Provide the (x, y) coordinate of the cell's center where the given text is located.  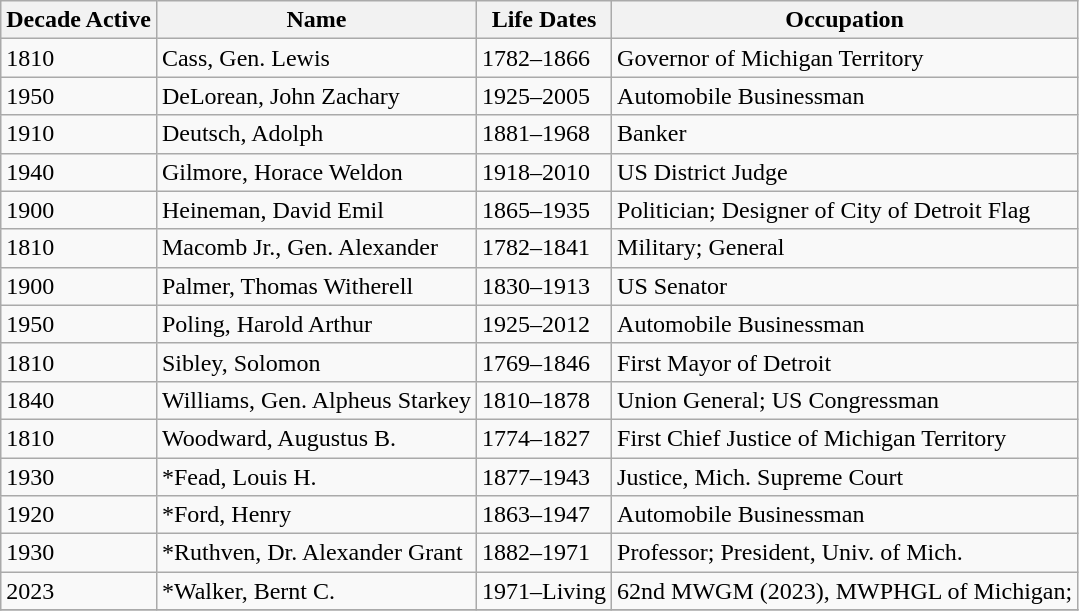
1865–1935 (544, 210)
Palmer, Thomas Witherell (316, 286)
*Ford, Henry (316, 515)
1971–Living (544, 591)
1769–1846 (544, 362)
Williams, Gen. Alpheus Starkey (316, 400)
Poling, Harold Arthur (316, 324)
DeLorean, John Zachary (316, 96)
1910 (79, 134)
1782–1841 (544, 248)
Union General; US Congressman (845, 400)
Heineman, David Emil (316, 210)
*Fead, Louis H. (316, 477)
1920 (79, 515)
*Ruthven, Dr. Alexander Grant (316, 553)
Name (316, 20)
US Senator (845, 286)
Professor; President, Univ. of Mich. (845, 553)
Deutsch, Adolph (316, 134)
1881–1968 (544, 134)
Politician; Designer of City of Detroit Flag (845, 210)
1925–2012 (544, 324)
1940 (79, 172)
1882–1971 (544, 553)
Decade Active (79, 20)
1782–1866 (544, 58)
1918–2010 (544, 172)
Life Dates (544, 20)
Woodward, Augustus B. (316, 438)
62nd MWGM (2023), MWPHGL of Michigan; (845, 591)
1774–1827 (544, 438)
First Mayor of Detroit (845, 362)
Sibley, Solomon (316, 362)
Cass, Gen. Lewis (316, 58)
1840 (79, 400)
Banker (845, 134)
1810–1878 (544, 400)
1877–1943 (544, 477)
First Chief Justice of Michigan Territory (845, 438)
Macomb Jr., Gen. Alexander (316, 248)
Military; General (845, 248)
Justice, Mich. Supreme Court (845, 477)
1830–1913 (544, 286)
Occupation (845, 20)
Gilmore, Horace Weldon (316, 172)
*Walker, Bernt C. (316, 591)
1863–1947 (544, 515)
1925–2005 (544, 96)
2023 (79, 591)
US District Judge (845, 172)
Governor of Michigan Territory (845, 58)
